Provide the (X, Y) coordinate of the cell's center where the given text is located.  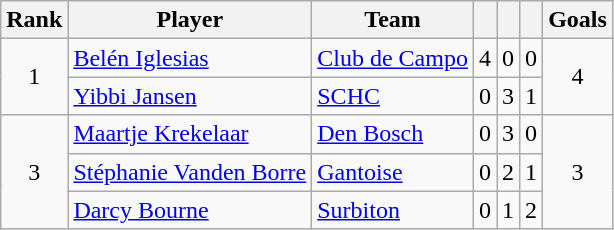
Rank (34, 20)
Gantoise (393, 172)
Surbiton (393, 210)
Stéphanie Vanden Borre (190, 172)
Belén Iglesias (190, 58)
Team (393, 20)
SCHC (393, 96)
Goals (578, 20)
Player (190, 20)
Maartje Krekelaar (190, 134)
Yibbi Jansen (190, 96)
Darcy Bourne (190, 210)
Den Bosch (393, 134)
Club de Campo (393, 58)
